Pinpoint the cell where the given text exists, returning its [x, y] midpoint coordinate. 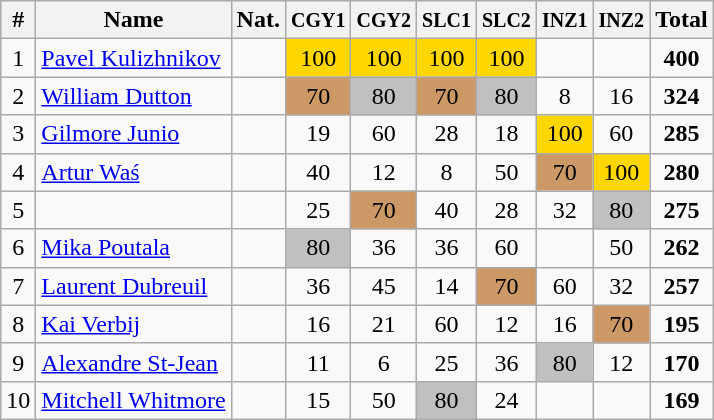
7 [18, 286]
Artur Waś [134, 172]
10 [18, 400]
INZ2 [622, 20]
INZ1 [564, 20]
Alexandre St-Jean [134, 362]
Laurent Dubreuil [134, 286]
4 [18, 172]
257 [682, 286]
169 [682, 400]
195 [682, 324]
Mika Poutala [134, 248]
SLC2 [506, 20]
Pavel Kulizhnikov [134, 58]
3 [18, 134]
11 [318, 362]
285 [682, 134]
24 [506, 400]
# [18, 20]
19 [318, 134]
2 [18, 96]
21 [384, 324]
CGY2 [384, 20]
9 [18, 362]
Gilmore Junio [134, 134]
William Dutton [134, 96]
15 [318, 400]
Nat. [258, 20]
170 [682, 362]
1 [18, 58]
400 [682, 58]
280 [682, 172]
5 [18, 210]
CGY1 [318, 20]
SLC1 [446, 20]
Name [134, 20]
14 [446, 286]
Total [682, 20]
324 [682, 96]
262 [682, 248]
Kai Verbij [134, 324]
45 [384, 286]
Mitchell Whitmore [134, 400]
275 [682, 210]
18 [506, 134]
